Locate the cell with the specified text and output its (x, y) center coordinate. 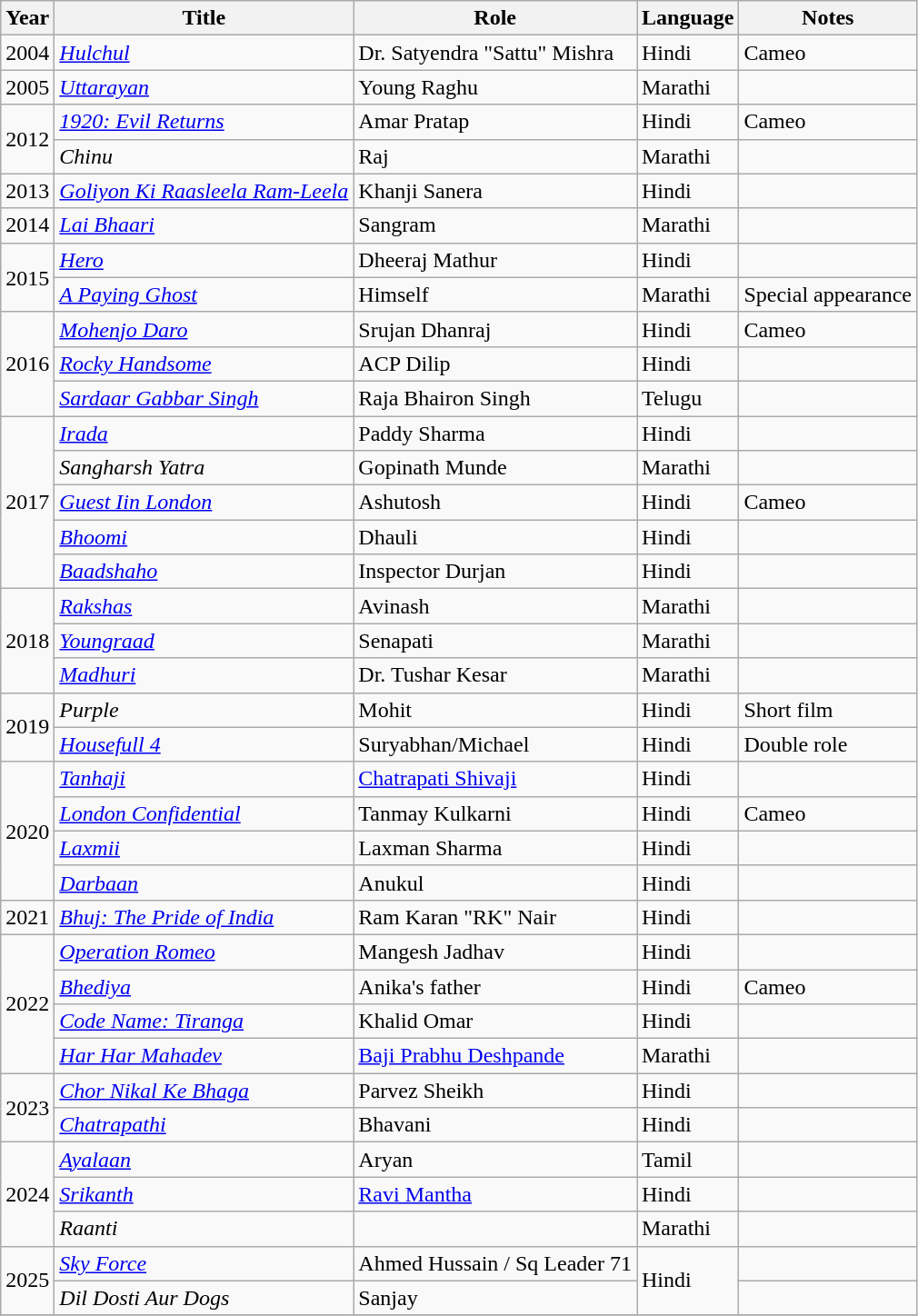
Inspector Durjan (495, 572)
A Paying Ghost (204, 294)
Ahmed Hussain / Sq Leader 71 (495, 1263)
Short film (828, 710)
Ayalaan (204, 1160)
Purple (204, 710)
ACP Dilip (495, 364)
Aryan (495, 1160)
2012 (27, 139)
Khanji Sanera (495, 191)
2018 (27, 641)
2005 (27, 87)
Baadshaho (204, 572)
Laxmii (204, 848)
Khalid Omar (495, 1022)
Youngraad (204, 641)
2024 (27, 1194)
Sky Force (204, 1263)
Dhauli (495, 537)
Dr. Satyendra "Sattu" Mishra (495, 53)
Srikanth (204, 1194)
Laxman Sharma (495, 848)
Double role (828, 744)
Himself (495, 294)
2016 (27, 364)
Baji Prabhu Deshpande (495, 1056)
Telugu (687, 398)
Rakshas (204, 606)
Rocky Handsome (204, 364)
Chinu (204, 156)
Parvez Sheikh (495, 1091)
Role (495, 18)
2013 (27, 191)
Dr. Tushar Kesar (495, 675)
2022 (27, 1003)
Suryabhan/Michael (495, 744)
Darbaan (204, 882)
Chatrapathi (204, 1125)
London Confidential (204, 813)
Tamil (687, 1160)
Ashutosh (495, 503)
Madhuri (204, 675)
Raanti (204, 1229)
Ram Karan "RK" Nair (495, 917)
Mohit (495, 710)
Har Har Mahadev (204, 1056)
Sardaar Gabbar Singh (204, 398)
2015 (27, 277)
Raj (495, 156)
Srujan Dhanraj (495, 329)
Hulchul (204, 53)
Bhuj: The Pride of India (204, 917)
1920: Evil Returns (204, 122)
Dheeraj Mathur (495, 260)
Young Raghu (495, 87)
Language (687, 18)
Anukul (495, 882)
Goliyon Ki Raasleela Ram-Leela (204, 191)
Code Name: Tiranga (204, 1022)
Operation Romeo (204, 952)
Guest Iin London (204, 503)
Tanhaji (204, 779)
Chatrapati Shivaji (495, 779)
Chor Nikal Ke Bhaga (204, 1091)
2025 (27, 1281)
Notes (828, 18)
Sanjay (495, 1298)
Tanmay Kulkarni (495, 813)
Hero (204, 260)
Gopinath Munde (495, 468)
Title (204, 18)
Irada (204, 434)
Uttarayan (204, 87)
2021 (27, 917)
Paddy Sharma (495, 434)
Senapati (495, 641)
2014 (27, 225)
Avinash (495, 606)
Bhoomi (204, 537)
2004 (27, 53)
2023 (27, 1108)
Raja Bhairon Singh (495, 398)
Ravi Mantha (495, 1194)
Anika's father (495, 986)
Special appearance (828, 294)
Bhavani (495, 1125)
Mangesh Jadhav (495, 952)
Sangharsh Yatra (204, 468)
Amar Pratap (495, 122)
Bhediya (204, 986)
Sangram (495, 225)
Mohenjo Daro (204, 329)
Year (27, 18)
Lai Bhaari (204, 225)
Dil Dosti Aur Dogs (204, 1298)
Housefull 4 (204, 744)
2019 (27, 727)
2020 (27, 831)
2017 (27, 503)
